Pinpoint the cell where the given text exists, returning its (x, y) midpoint coordinate. 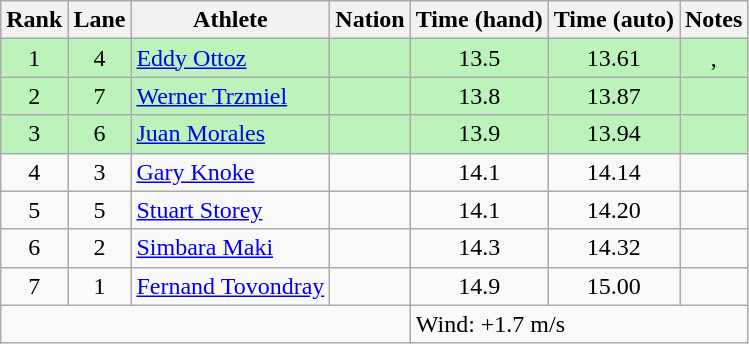
13.61 (614, 58)
13.5 (479, 58)
13.8 (479, 96)
Juan Morales (230, 134)
14.32 (614, 248)
14.14 (614, 172)
Gary Knoke (230, 172)
14.20 (614, 210)
13.94 (614, 134)
14.9 (479, 286)
Nation (370, 20)
15.00 (614, 286)
, (714, 58)
Lane (100, 20)
13.87 (614, 96)
Simbara Maki (230, 248)
Werner Trzmiel (230, 96)
Notes (714, 20)
Rank (34, 20)
13.9 (479, 134)
Eddy Ottoz (230, 58)
Stuart Storey (230, 210)
Athlete (230, 20)
Wind: +1.7 m/s (579, 324)
14.3 (479, 248)
Time (auto) (614, 20)
Time (hand) (479, 20)
Fernand Tovondray (230, 286)
